Find where the given text appears and provide that cell's center as (X, Y) coordinate. 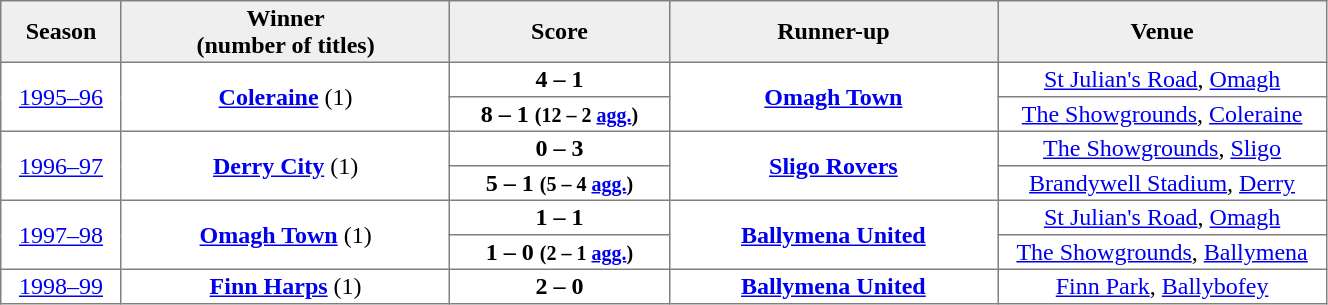
1997–98 (62, 234)
1 – 0 (2 – 1 agg.) (560, 252)
Derry City (1) (286, 166)
Omagh Town (1) (286, 234)
The Showgrounds, Sligo (1162, 148)
Sligo Rovers (834, 166)
1995–96 (62, 96)
1 – 1 (560, 217)
1996–97 (62, 166)
2 – 0 (560, 286)
Finn Harps (1) (286, 286)
1998–99 (62, 286)
Season (62, 32)
Omagh Town (834, 96)
Coleraine (1) (286, 96)
Winner(number of titles) (286, 32)
8 – 1 (12 – 2 agg.) (560, 114)
Runner-up (834, 32)
Brandywell Stadium, Derry (1162, 183)
0 – 3 (560, 148)
4 – 1 (560, 79)
The Showgrounds, Coleraine (1162, 114)
Score (560, 32)
The Showgrounds, Ballymena (1162, 252)
Finn Park, Ballybofey (1162, 286)
Venue (1162, 32)
5 – 1 (5 – 4 agg.) (560, 183)
